Return (x, y) of the center of cell containing provided text 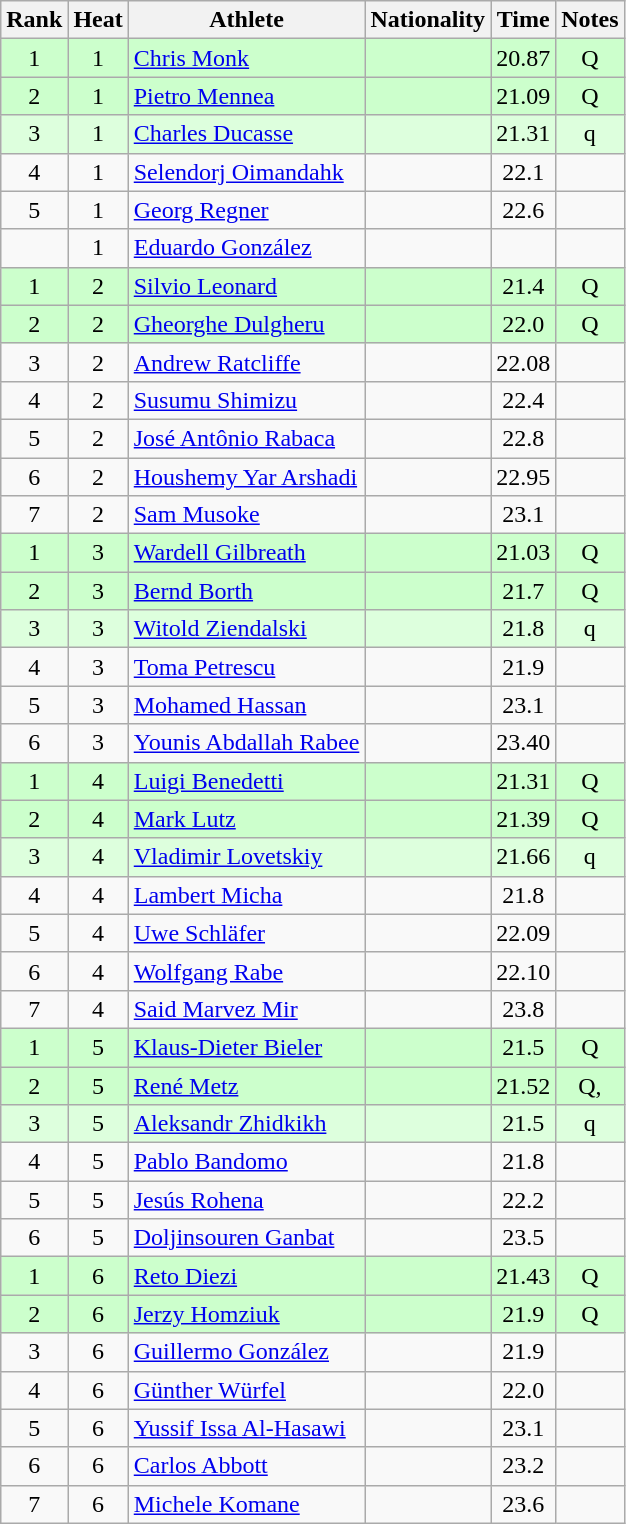
Reto Diezi (246, 1276)
21.39 (524, 819)
Rank (34, 20)
21.4 (524, 286)
Mohamed Hassan (246, 705)
Wolfgang Rabe (246, 971)
Uwe Schläfer (246, 933)
22.09 (524, 933)
22.4 (524, 400)
20.87 (524, 58)
21.03 (524, 553)
Chris Monk (246, 58)
Jerzy Homziuk (246, 1314)
21.52 (524, 1085)
Toma Petrescu (246, 667)
Susumu Shimizu (246, 400)
Said Marvez Mir (246, 1009)
22.95 (524, 477)
23.8 (524, 1009)
21.43 (524, 1276)
Sam Musoke (246, 515)
23.6 (524, 1504)
Vladimir Lovetskiy (246, 857)
Gheorghe Dulgheru (246, 324)
Eduardo González (246, 248)
Andrew Ratcliffe (246, 362)
21.66 (524, 857)
José Antônio Rabaca (246, 438)
Pietro Mennea (246, 96)
22.2 (524, 1200)
Günther Würfel (246, 1390)
23.40 (524, 743)
Houshemy Yar Arshadi (246, 477)
Georg Regner (246, 210)
Wardell Gilbreath (246, 553)
Selendorj Oimandahk (246, 172)
Younis Abdallah Rabee (246, 743)
Silvio Leonard (246, 286)
Carlos Abbott (246, 1466)
22.1 (524, 172)
Doljinsouren Ganbat (246, 1238)
Lambert Micha (246, 895)
21.09 (524, 96)
Charles Ducasse (246, 134)
Pablo Bandomo (246, 1162)
Q, (590, 1085)
Time (524, 20)
Nationality (428, 20)
Heat (98, 20)
René Metz (246, 1085)
22.08 (524, 362)
Luigi Benedetti (246, 781)
Notes (590, 20)
Witold Ziendalski (246, 629)
Aleksandr Zhidkikh (246, 1124)
21.7 (524, 591)
23.5 (524, 1238)
Guillermo González (246, 1352)
Michele Komane (246, 1504)
22.10 (524, 971)
Jesús Rohena (246, 1200)
22.8 (524, 438)
23.2 (524, 1466)
Athlete (246, 20)
Klaus-Dieter Bieler (246, 1047)
22.6 (524, 210)
Yussif Issa Al-Hasawi (246, 1428)
Bernd Borth (246, 591)
Mark Lutz (246, 819)
